Locate the cell with the specified text and output its (X, Y) center coordinate. 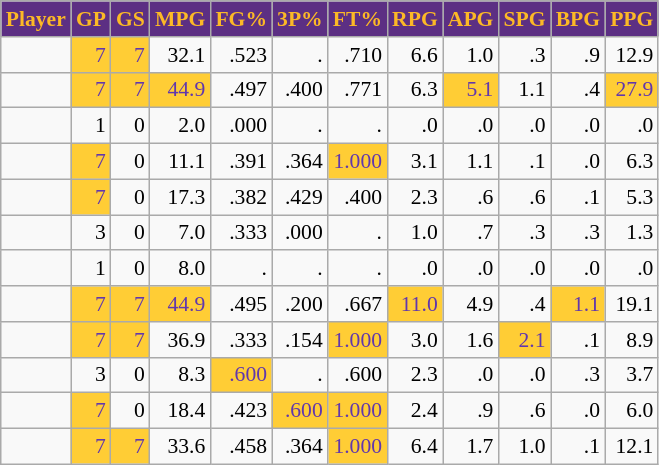
.154 (300, 340)
.495 (241, 304)
.423 (241, 411)
3.7 (632, 375)
2.4 (415, 411)
3P% (300, 19)
8.3 (180, 375)
.497 (241, 90)
4.9 (471, 304)
APG (471, 19)
5.3 (632, 197)
MPG (180, 19)
11.0 (415, 304)
2.1 (524, 340)
FT% (358, 19)
.429 (300, 197)
.382 (241, 197)
27.9 (632, 90)
2.0 (180, 126)
36.9 (180, 340)
8.9 (632, 340)
PPG (632, 19)
7.0 (180, 233)
.771 (358, 90)
18.4 (180, 411)
.523 (241, 55)
5.1 (471, 90)
1.3 (632, 233)
RPG (415, 19)
.200 (300, 304)
12.9 (632, 55)
BPG (578, 19)
GP (91, 19)
Player (36, 19)
1.7 (471, 447)
FG% (241, 19)
3.1 (415, 162)
GS (130, 19)
11.1 (180, 162)
.7 (471, 233)
.667 (358, 304)
3.0 (415, 340)
6.4 (415, 447)
.458 (241, 447)
.710 (358, 55)
32.1 (180, 55)
17.3 (180, 197)
19.1 (632, 304)
33.6 (180, 447)
6.6 (415, 55)
12.1 (632, 447)
.391 (241, 162)
6.0 (632, 411)
SPG (524, 19)
1.6 (471, 340)
8.0 (180, 269)
